Output the (x, y) coordinate of the center of the cell containing the given text.  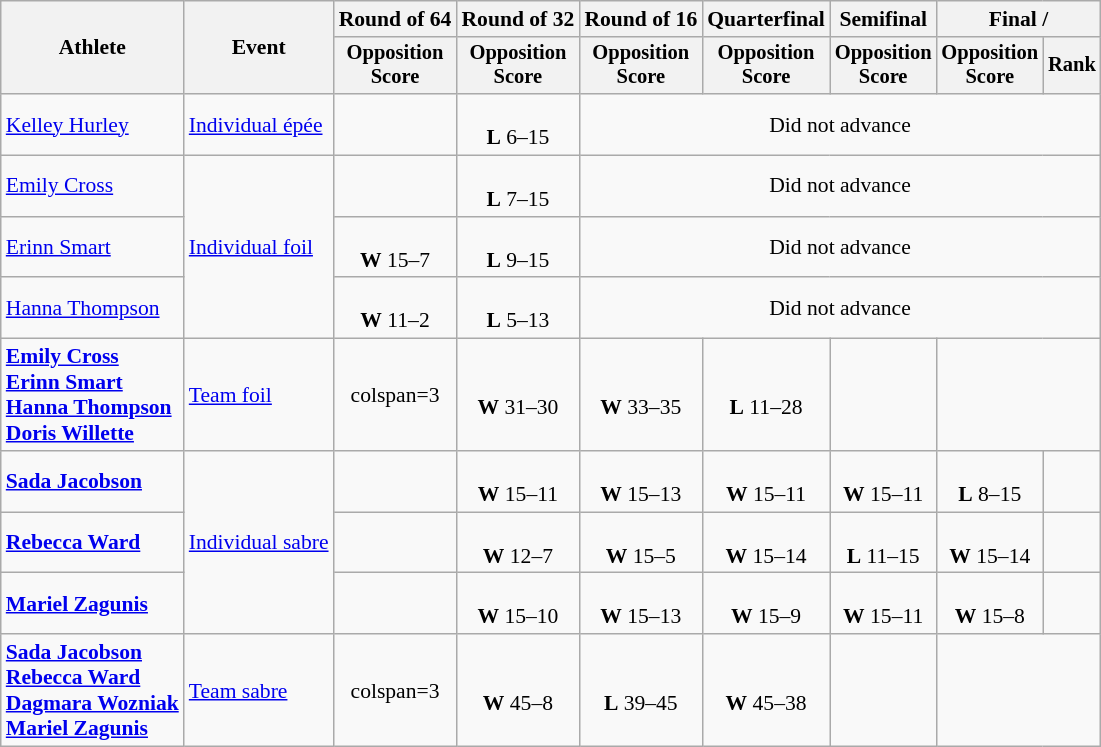
W 15–9 (766, 604)
W 33–35 (640, 395)
Kelley Hurley (92, 124)
Rebecca Ward (92, 542)
Round of 16 (640, 19)
W 45–8 (518, 690)
Rank (1072, 66)
Sada Jacobson (92, 482)
W 45–38 (766, 690)
L 5–13 (518, 308)
Mariel Zagunis (92, 604)
L 11–28 (766, 395)
Round of 64 (396, 19)
L 7–15 (518, 186)
Hanna Thompson (92, 308)
Emily CrossErinn SmartHanna ThompsonDoris Willette (92, 395)
L 39–45 (640, 690)
W 15–5 (640, 542)
W 15–7 (396, 248)
Event (259, 48)
Sada JacobsonRebecca WardDagmara WozniakMariel Zagunis (92, 690)
Individual sabre (259, 542)
Team sabre (259, 690)
L 6–15 (518, 124)
Erinn Smart (92, 248)
Round of 32 (518, 19)
W 15–8 (990, 604)
Emily Cross (92, 186)
Individual épée (259, 124)
W 12–7 (518, 542)
Individual foil (259, 248)
Quarterfinal (766, 19)
L 8–15 (990, 482)
Team foil (259, 395)
W 15–10 (518, 604)
Final / (1018, 19)
L 9–15 (518, 248)
W 31–30 (518, 395)
L 11–15 (884, 542)
W 11–2 (396, 308)
Athlete (92, 48)
Semifinal (884, 19)
